Search for the cell housing the specified text and yield its (x, y) center coordinate. 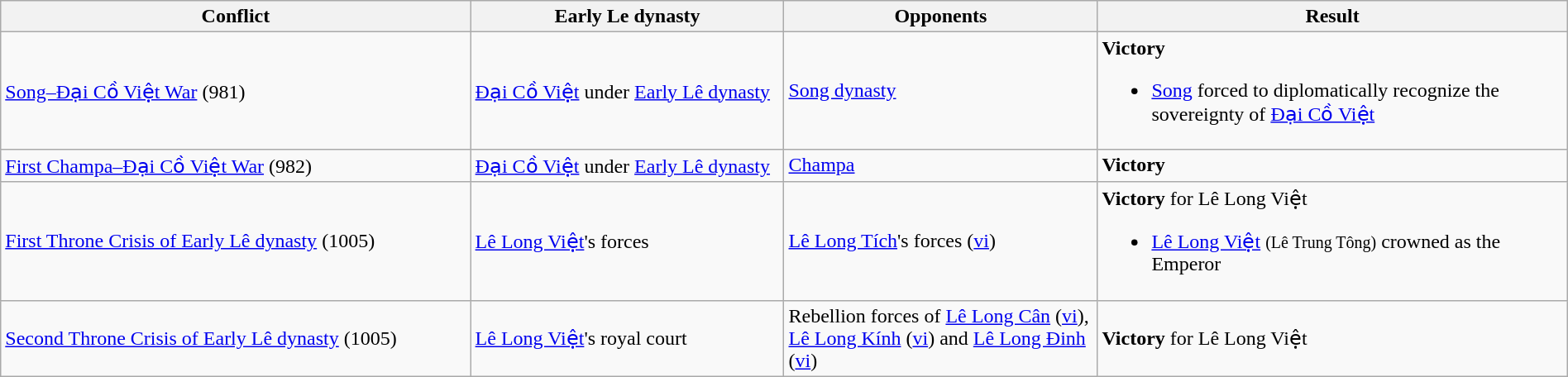
Champa (941, 165)
Opponents (941, 17)
First Throne Crisis of Early Lê dynasty (1005) (236, 241)
Song–Đại Cồ Việt War (981) (236, 91)
Lê Long Tích's forces (vi) (941, 241)
Second Throne Crisis of Early Lê dynasty (1005) (236, 338)
Victory for Lê Long ViệtLê Long Việt (Lê Trung Tông) crowned as the Emperor (1332, 241)
Rebellion forces of Lê Long Cân (vi), Lê Long Kính (vi) and Lê Long Đinh (vi) (941, 338)
First Champa–Đại Cồ Việt War (982) (236, 165)
Victory (1332, 165)
Song dynasty (941, 91)
Lê Long Việt's forces (627, 241)
Conflict (236, 17)
Result (1332, 17)
Lê Long Việt's royal court (627, 338)
Victory for Lê Long Việt (1332, 338)
VictorySong forced to diplomatically recognize the sovereignty of Đại Cồ Việt (1332, 91)
Early Le dynasty (627, 17)
